Detect which cell encompasses the target text, then output its (x, y) center coordinate. 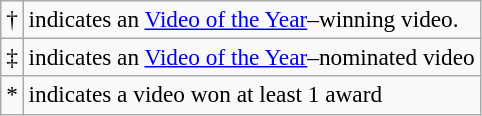
* (12, 95)
indicates an Video of the Year–nominated video (252, 57)
‡ (12, 57)
indicates a video won at least 1 award (252, 95)
indicates an Video of the Year–winning video. (252, 19)
† (12, 19)
